Determine the [X, Y] coordinate at the center of the cell enclosing the given text.  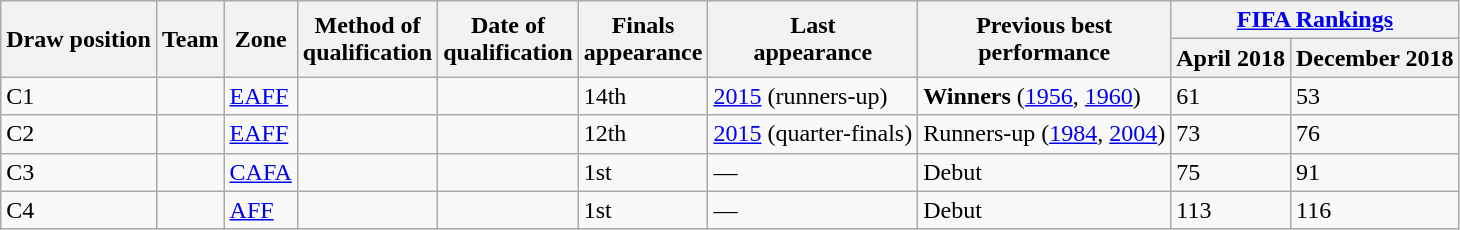
14th [643, 96]
Team [190, 39]
12th [643, 134]
December 2018 [1374, 58]
C1 [79, 96]
Runners-up (1984, 2004) [1044, 134]
AFF [260, 210]
2015 (runners-up) [813, 96]
April 2018 [1231, 58]
73 [1231, 134]
Lastappearance [813, 39]
FIFA Rankings [1315, 20]
C3 [79, 172]
76 [1374, 134]
Draw position [79, 39]
Date ofqualification [508, 39]
75 [1231, 172]
61 [1231, 96]
Zone [260, 39]
113 [1231, 210]
91 [1374, 172]
Winners (1956, 1960) [1044, 96]
CAFA [260, 172]
Method ofqualification [367, 39]
Finalsappearance [643, 39]
116 [1374, 210]
2015 (quarter-finals) [813, 134]
C2 [79, 134]
Previous bestperformance [1044, 39]
C4 [79, 210]
53 [1374, 96]
